For the text-containing cell, return its midpoint in (x, y) coordinate format. 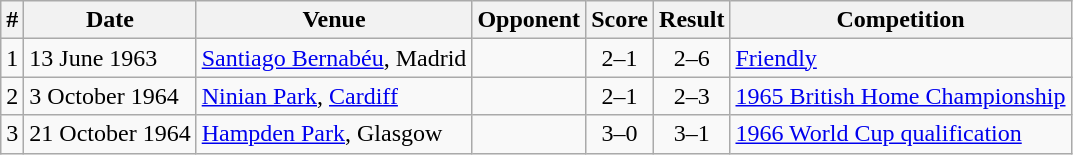
Competition (900, 20)
Venue (334, 20)
Ninian Park, Cardiff (334, 96)
Date (110, 20)
# (12, 20)
Friendly (900, 58)
2–6 (692, 58)
Result (692, 20)
1965 British Home Championship (900, 96)
13 June 1963 (110, 58)
Santiago Bernabéu, Madrid (334, 58)
3–1 (692, 134)
1966 World Cup qualification (900, 134)
1 (12, 58)
3–0 (620, 134)
2–3 (692, 96)
Hampden Park, Glasgow (334, 134)
3 (12, 134)
3 October 1964 (110, 96)
21 October 1964 (110, 134)
2 (12, 96)
Score (620, 20)
Opponent (529, 20)
